Extract the (x, y) coordinate from the center of the cell holding the provided text.  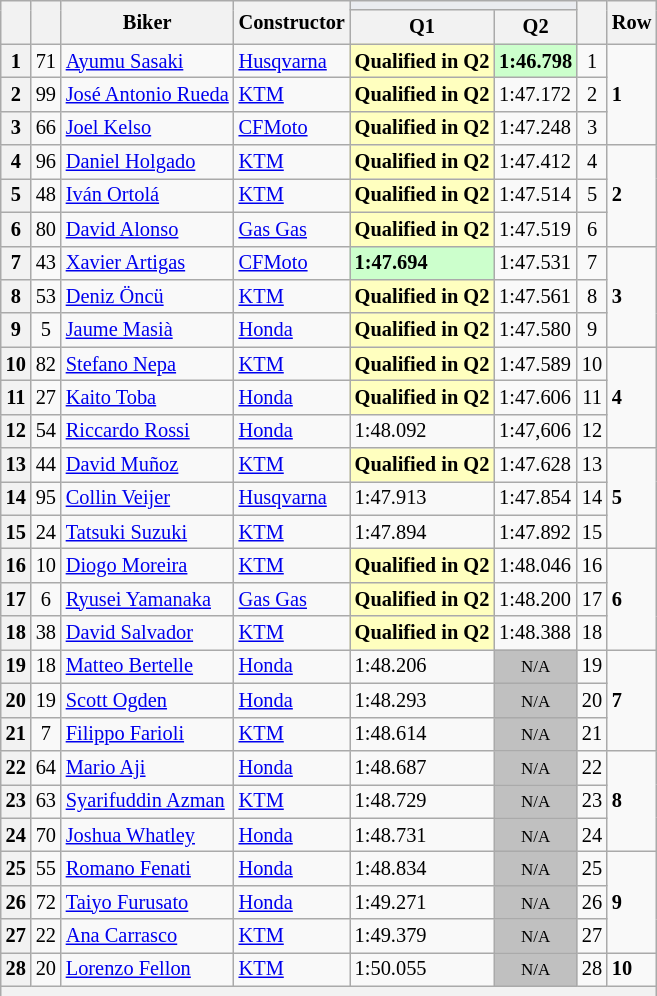
Scott Ogden (148, 700)
Xavier Artigas (148, 263)
1:46.798 (536, 61)
Lorenzo Fellon (148, 969)
48 (46, 195)
Mario Aji (148, 767)
Ayumu Sasaki (148, 61)
43 (46, 263)
Ana Carrasco (148, 936)
Filippo Farioli (148, 734)
70 (46, 835)
44 (46, 465)
1:47.412 (536, 162)
1:47.694 (422, 263)
1:47.514 (536, 195)
Collin Veijer (148, 498)
1:47.589 (536, 364)
1:48.687 (422, 767)
1:47.172 (536, 94)
1:50.055 (422, 969)
Romano Fenati (148, 868)
José Antonio Rueda (148, 94)
1:47.606 (536, 397)
1:47.531 (536, 263)
David Alonso (148, 229)
Joshua Whatley (148, 835)
66 (46, 128)
1:48.731 (422, 835)
1:48.200 (536, 599)
1:47.248 (536, 128)
Taiyo Furusato (148, 902)
1:47.628 (536, 465)
David Muñoz (148, 465)
96 (46, 162)
Tatsuki Suzuki (148, 532)
1:47.892 (536, 532)
Jaume Masià (148, 330)
55 (46, 868)
Iván Ortolá (148, 195)
1:48.388 (536, 633)
Constructor (292, 22)
1:47.561 (536, 296)
71 (46, 61)
1:47.913 (422, 498)
Riccardo Rossi (148, 431)
95 (46, 498)
1:48.046 (536, 565)
Daniel Holgado (148, 162)
Q2 (536, 27)
Matteo Bertelle (148, 666)
Joel Kelso (148, 128)
1:48.206 (422, 666)
1:48.729 (422, 801)
Biker (148, 22)
1:47.519 (536, 229)
80 (46, 229)
1:47.854 (536, 498)
1:48.834 (422, 868)
Q1 (422, 27)
1:48.092 (422, 431)
Syarifuddin Azman (148, 801)
Ryusei Yamanaka (148, 599)
1:49.379 (422, 936)
82 (46, 364)
72 (46, 902)
Kaito Toba (148, 397)
99 (46, 94)
38 (46, 633)
Stefano Nepa (148, 364)
Row (632, 22)
1:49.271 (422, 902)
Deniz Öncü (148, 296)
53 (46, 296)
54 (46, 431)
1:47.580 (536, 330)
1:47,606 (536, 431)
64 (46, 767)
1:48.614 (422, 734)
Diogo Moreira (148, 565)
1:48.293 (422, 700)
David Salvador (148, 633)
63 (46, 801)
1:47.894 (422, 532)
